Detect which cell encompasses the target text, then output its [x, y] center coordinate. 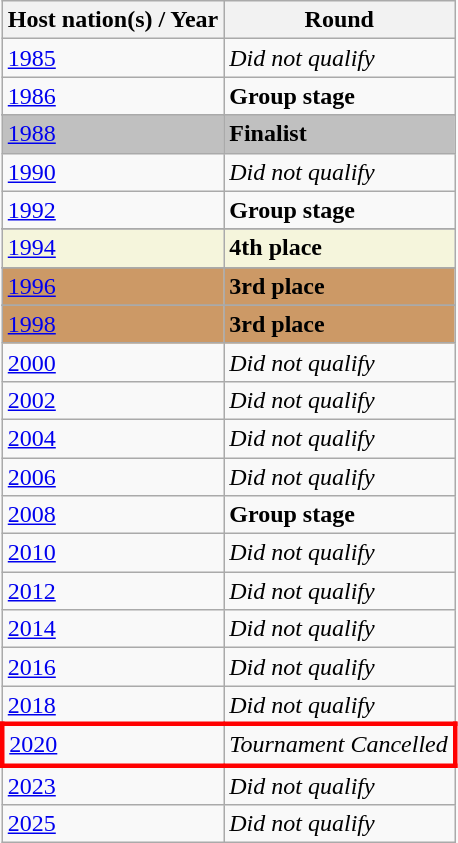
2006 [113, 477]
2002 [113, 400]
2008 [113, 515]
2004 [113, 438]
2014 [113, 629]
2023 [113, 785]
1988 [113, 134]
2012 [113, 591]
4th place [340, 248]
Host nation(s) / Year [113, 20]
1990 [113, 172]
Tournament Cancelled [340, 744]
2025 [113, 824]
Round [340, 20]
2000 [113, 362]
2020 [113, 744]
2018 [113, 705]
1986 [113, 96]
2016 [113, 667]
Finalist [340, 134]
2010 [113, 553]
1998 [113, 324]
1994 [113, 248]
1992 [113, 210]
1985 [113, 58]
1996 [113, 286]
